Return the [x, y] coordinate for the center point of the cell that contains the specified text.  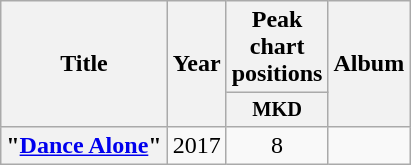
Album [369, 64]
MKD [277, 110]
"Dance Alone" [84, 145]
Peak chart positions [277, 47]
Title [84, 64]
8 [277, 145]
2017 [196, 145]
Year [196, 64]
